From the cell containing the given text, extract its center point as [x, y] coordinate. 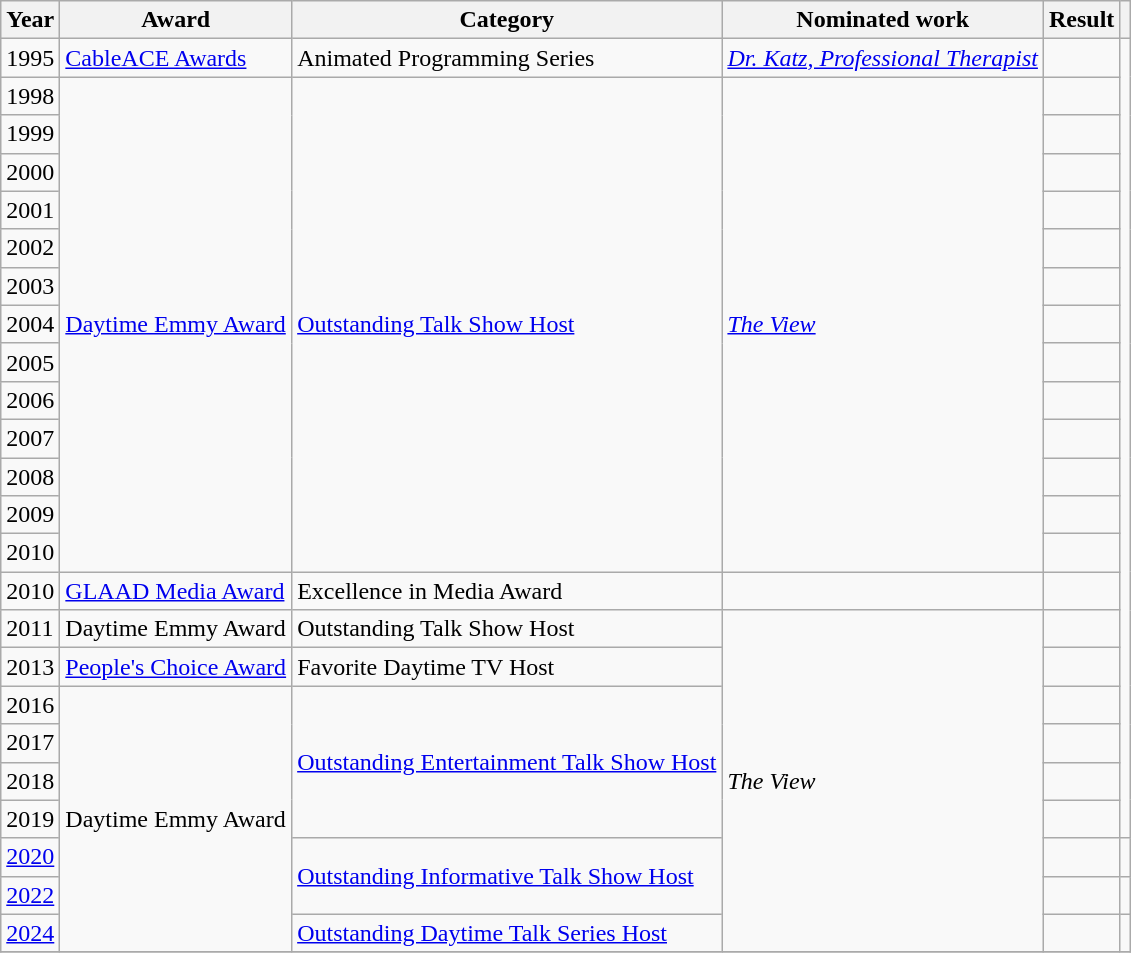
Nominated work [883, 20]
CableACE Awards [176, 58]
Dr. Katz, Professional Therapist [883, 58]
2018 [30, 781]
Year [30, 20]
Outstanding Daytime Talk Series Host [507, 933]
2001 [30, 210]
2022 [30, 895]
Excellence in Media Award [507, 591]
1998 [30, 96]
2003 [30, 286]
2004 [30, 324]
2017 [30, 743]
Favorite Daytime TV Host [507, 667]
2013 [30, 667]
2019 [30, 819]
2008 [30, 477]
2020 [30, 857]
People's Choice Award [176, 667]
GLAAD Media Award [176, 591]
2005 [30, 362]
2024 [30, 933]
2016 [30, 705]
2006 [30, 400]
Animated Programming Series [507, 58]
1995 [30, 58]
Result [1081, 20]
2011 [30, 629]
2009 [30, 515]
2007 [30, 438]
Outstanding Entertainment Talk Show Host [507, 762]
2002 [30, 248]
Award [176, 20]
1999 [30, 134]
Outstanding Informative Talk Show Host [507, 876]
Category [507, 20]
2000 [30, 172]
